Find where the given text appears and provide that cell's center as (x, y) coordinate. 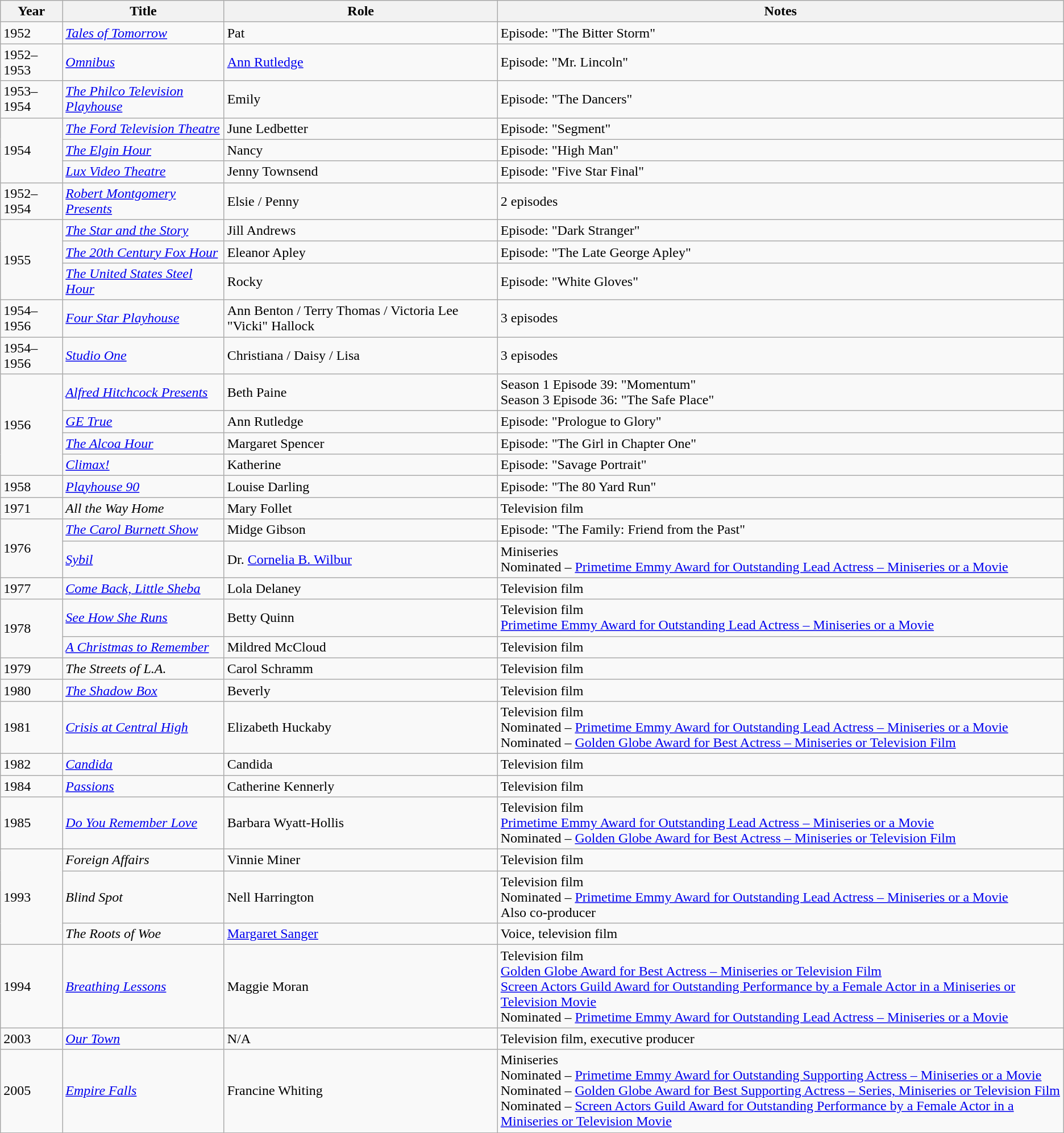
Ann Benton / Terry Thomas / Victoria Lee "Vicki" Hallock (360, 318)
Playhouse 90 (143, 487)
Episode: "White Gloves" (780, 281)
Francine Whiting (360, 1091)
Blind Spot (143, 897)
1993 (32, 897)
1982 (32, 764)
Television film, executive producer (780, 1039)
Passions (143, 786)
The Elgin Hour (143, 150)
Role (360, 11)
Omnibus (143, 63)
Mary Follet (360, 508)
Episode: "Savage Portrait" (780, 465)
All the Way Home (143, 508)
Notes (780, 11)
1956 (32, 425)
1984 (32, 786)
Climax! (143, 465)
Sybil (143, 559)
The Carol Burnett Show (143, 530)
Lux Video Theatre (143, 172)
The Philco Television Playhouse (143, 99)
1952 (32, 33)
A Christmas to Remember (143, 647)
Crisis at Central High (143, 727)
Television film Nominated – Primetime Emmy Award for Outstanding Lead Actress – Miniseries or a Movie Also co-producer (780, 897)
Four Star Playhouse (143, 318)
Elizabeth Huckaby (360, 727)
Eleanor Apley (360, 252)
See How She Runs (143, 617)
Episode: "Five Star Final" (780, 172)
Margaret Sanger (360, 934)
1952–1954 (32, 201)
Our Town (143, 1039)
Voice, television film (780, 934)
The Star and the Story (143, 230)
N/A (360, 1039)
GE True (143, 422)
1971 (32, 508)
Midge Gibson (360, 530)
Studio One (143, 355)
June Ledbetter (360, 128)
2005 (32, 1091)
Christiana / Daisy / Lisa (360, 355)
Episode: "Mr. Lincoln" (780, 63)
1953–1954 (32, 99)
1981 (32, 727)
Robert Montgomery Presents (143, 201)
Nancy (360, 150)
1985 (32, 823)
Miniseries Nominated – Primetime Emmy Award for Outstanding Lead Actress – Miniseries or a Movie (780, 559)
Foreign Affairs (143, 860)
Maggie Moran (360, 986)
Dr. Cornelia B. Wilbur (360, 559)
Catherine Kennerly (360, 786)
Lola Delaney (360, 588)
Season 1 Episode 39: "Momentum"Season 3 Episode 36: "The Safe Place" (780, 392)
Katherine (360, 465)
The 20th Century Fox Hour (143, 252)
1979 (32, 669)
Louise Darling (360, 487)
Jill Andrews (360, 230)
Episode: "Segment" (780, 128)
Episode: "Dark Stranger" (780, 230)
Episode: "The Girl in Chapter One" (780, 443)
1977 (32, 588)
1952–1953 (32, 63)
Empire Falls (143, 1091)
Episode: "The 80 Yard Run" (780, 487)
1976 (32, 548)
Nell Harrington (360, 897)
The Alcoa Hour (143, 443)
Carol Schramm (360, 669)
1978 (32, 629)
The United States Steel Hour (143, 281)
Episode: "The Late George Apley" (780, 252)
Beverly (360, 690)
Pat (360, 33)
1955 (32, 259)
Episode: "High Man" (780, 150)
Barbara Wyatt-Hollis (360, 823)
Beth Paine (360, 392)
Title (143, 11)
Vinnie Miner (360, 860)
Mildred McCloud (360, 647)
Betty Quinn (360, 617)
2 episodes (780, 201)
Emily (360, 99)
1954 (32, 150)
Episode: "The Family: Friend from the Past" (780, 530)
Episode: "Prologue to Glory" (780, 422)
Alfred Hitchcock Presents (143, 392)
The Roots of Woe (143, 934)
2003 (32, 1039)
The Streets of L.A. (143, 669)
1980 (32, 690)
Come Back, Little Sheba (143, 588)
1958 (32, 487)
Tales of Tomorrow (143, 33)
Elsie / Penny (360, 201)
The Shadow Box (143, 690)
Margaret Spencer (360, 443)
Do You Remember Love (143, 823)
The Ford Television Theatre (143, 128)
Breathing Lessons (143, 986)
Episode: "The Bitter Storm" (780, 33)
1994 (32, 986)
Television film Primetime Emmy Award for Outstanding Lead Actress – Miniseries or a Movie (780, 617)
Episode: "The Dancers" (780, 99)
Year (32, 11)
Jenny Townsend (360, 172)
Rocky (360, 281)
